Provide the [x, y] coordinate of the cell's center where the given text is located.  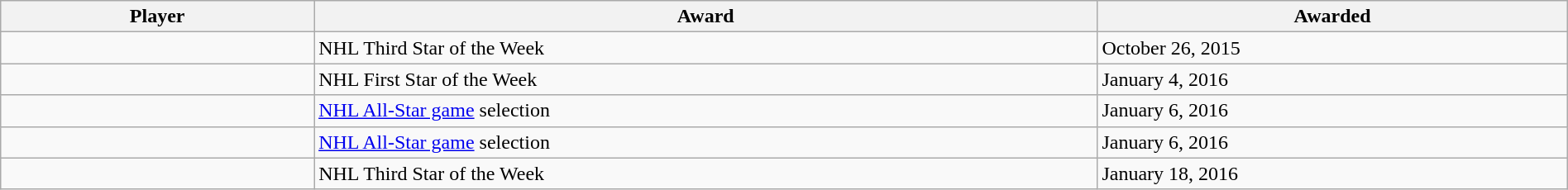
Player [157, 17]
NHL First Star of the Week [706, 79]
Award [706, 17]
January 18, 2016 [1332, 173]
October 26, 2015 [1332, 48]
January 4, 2016 [1332, 79]
Awarded [1332, 17]
